For the text-containing cell, return its midpoint in [X, Y] coordinate format. 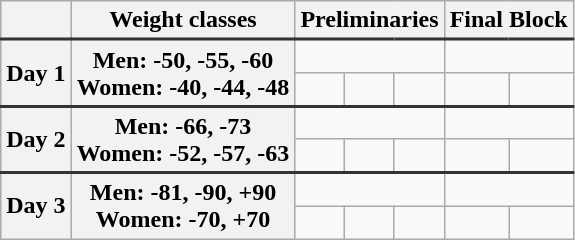
Weight classes [183, 20]
Day 1 [36, 74]
Men: -50, -55, -60 Women: -40, -44, -48 [183, 74]
Final Block [508, 20]
Men: -81, -90, +90 Women: -70, +70 [183, 206]
Preliminaries [370, 20]
Day 2 [36, 140]
Day 3 [36, 206]
Men: -66, -73 Women: -52, -57, -63 [183, 140]
